Provide the (X, Y) coordinate of the cell's center where the given text is located.  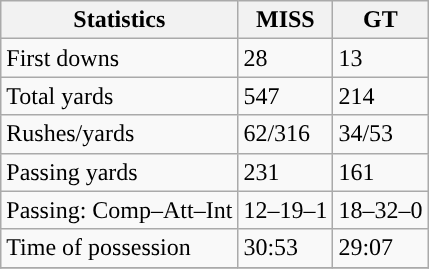
214 (380, 96)
Total yards (120, 96)
30:53 (286, 248)
29:07 (380, 248)
18–32–0 (380, 210)
Passing yards (120, 172)
Rushes/yards (120, 134)
First downs (120, 58)
547 (286, 96)
34/53 (380, 134)
161 (380, 172)
231 (286, 172)
28 (286, 58)
GT (380, 20)
MISS (286, 20)
Passing: Comp–Att–Int (120, 210)
Statistics (120, 20)
12–19–1 (286, 210)
Time of possession (120, 248)
62/316 (286, 134)
13 (380, 58)
